Pinpoint the cell where the given text exists, returning its [x, y] midpoint coordinate. 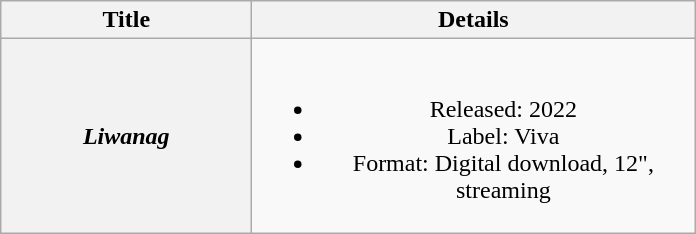
Released: 2022Label: VivaFormat: Digital download, 12", streaming [474, 136]
Title [126, 20]
Details [474, 20]
Liwanag [126, 136]
